Output the (X, Y) coordinate of the center of the cell containing the given text.  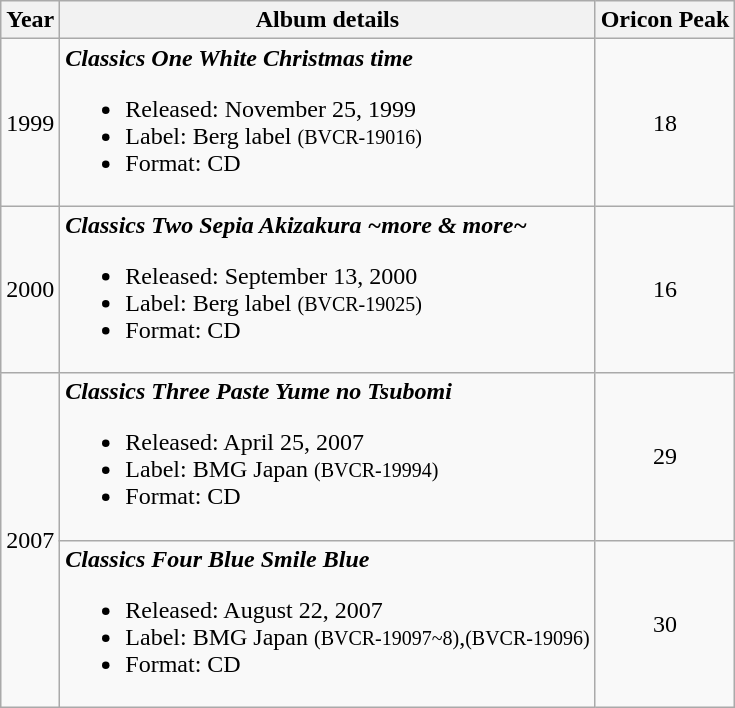
30 (665, 624)
Album details (328, 20)
16 (665, 290)
Classics Two Sepia Akizakura ~more & more~Released: September 13, 2000Label: Berg label (BVCR-19025)Format: CD (328, 290)
2000 (30, 290)
Oricon Peak (665, 20)
2007 (30, 540)
1999 (30, 122)
Year (30, 20)
29 (665, 456)
Classics One White Christmas timeReleased: November 25, 1999Label: Berg label (BVCR-19016)Format: CD (328, 122)
18 (665, 122)
Classics Three Paste Yume no TsubomiReleased: April 25, 2007Label: BMG Japan (BVCR-19994)Format: CD (328, 456)
Classics Four Blue Smile BlueReleased: August 22, 2007Label: BMG Japan (BVCR-19097~8),(BVCR-19096)Format: CD (328, 624)
